Capture the cell that displays the provided text and extract its [X, Y] central coordinate. 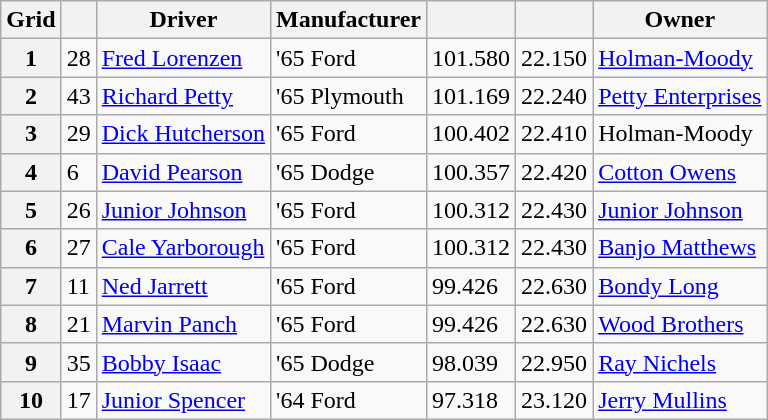
2 [31, 96]
22.150 [554, 58]
Richard Petty [183, 96]
29 [78, 134]
Owner [680, 20]
Junior Spencer [183, 400]
3 [31, 134]
Driver [183, 20]
8 [31, 324]
Fred Lorenzen [183, 58]
11 [78, 286]
Ray Nichels [680, 362]
Manufacturer [349, 20]
98.039 [470, 362]
Ned Jarrett [183, 286]
Banjo Matthews [680, 248]
Bondy Long [680, 286]
9 [31, 362]
Grid [31, 20]
26 [78, 210]
97.318 [470, 400]
21 [78, 324]
100.357 [470, 172]
101.580 [470, 58]
5 [31, 210]
23.120 [554, 400]
10 [31, 400]
27 [78, 248]
22.240 [554, 96]
Cale Yarborough [183, 248]
1 [31, 58]
100.402 [470, 134]
22.420 [554, 172]
David Pearson [183, 172]
Petty Enterprises [680, 96]
35 [78, 362]
Wood Brothers [680, 324]
Jerry Mullins [680, 400]
22.950 [554, 362]
Cotton Owens [680, 172]
Bobby Isaac [183, 362]
43 [78, 96]
'65 Plymouth [349, 96]
17 [78, 400]
101.169 [470, 96]
7 [31, 286]
4 [31, 172]
Dick Hutcherson [183, 134]
28 [78, 58]
'64 Ford [349, 400]
22.410 [554, 134]
Marvin Panch [183, 324]
